Provide the (x, y) coordinate of the cell's center where the given text is located.  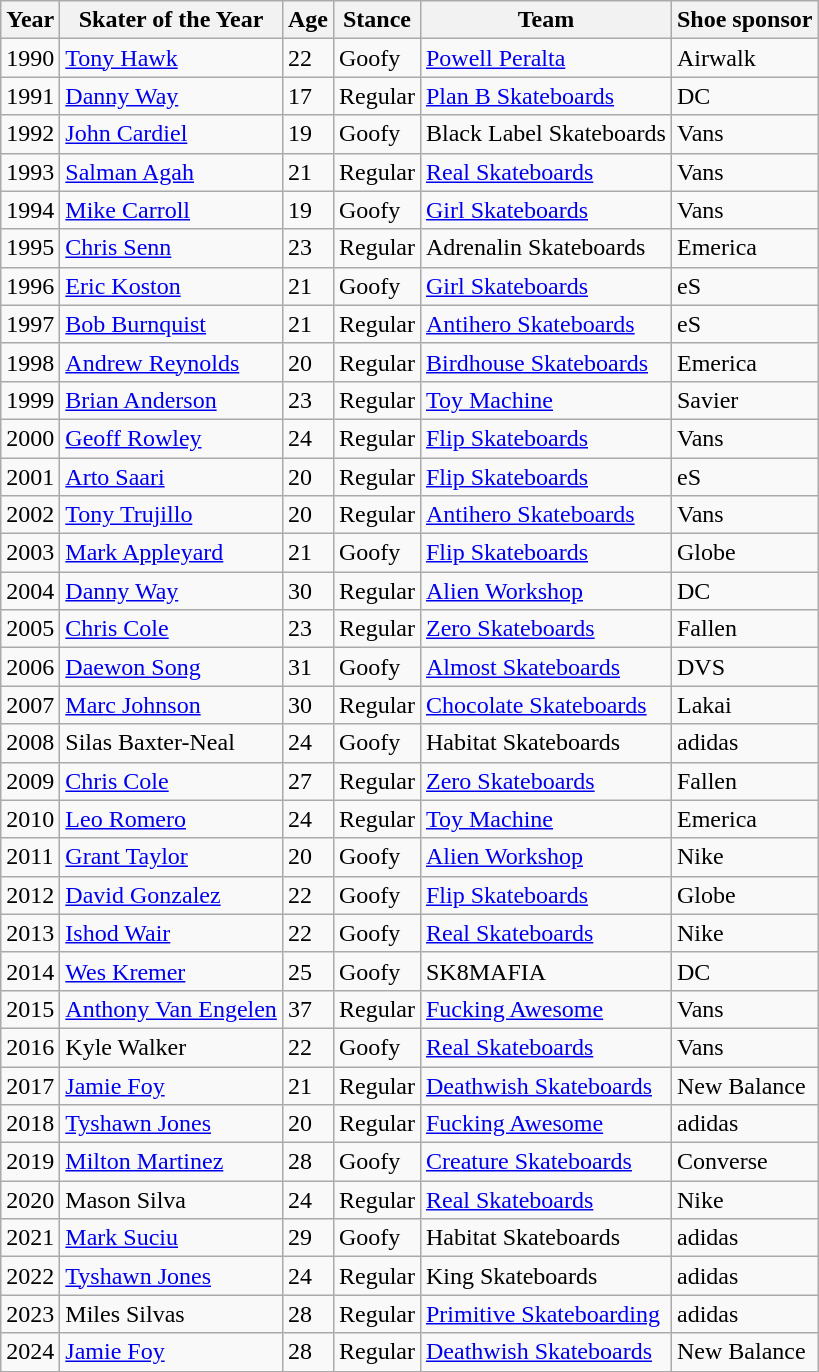
Anthony Van Engelen (172, 1009)
Airwalk (744, 58)
Arto Saari (172, 477)
Grant Taylor (172, 857)
2022 (30, 1276)
Mason Silva (172, 1200)
Kyle Walker (172, 1047)
2017 (30, 1085)
Wes Kremer (172, 971)
Team (546, 20)
Salman Agah (172, 172)
Andrew Reynolds (172, 362)
Mark Appleyard (172, 553)
Mark Suciu (172, 1238)
29 (308, 1238)
1992 (30, 134)
John Cardiel (172, 134)
Leo Romero (172, 819)
1990 (30, 58)
Chocolate Skateboards (546, 705)
31 (308, 667)
2009 (30, 781)
Mike Carroll (172, 210)
2008 (30, 743)
Shoe sponsor (744, 20)
Almost Skateboards (546, 667)
DVS (744, 667)
Creature Skateboards (546, 1162)
2003 (30, 553)
Tony Trujillo (172, 515)
Lakai (744, 705)
2024 (30, 1352)
1993 (30, 172)
Ishod Wair (172, 933)
2019 (30, 1162)
1995 (30, 248)
Stance (376, 20)
2002 (30, 515)
Geoff Rowley (172, 438)
2021 (30, 1238)
2018 (30, 1124)
Converse (744, 1162)
Marc Johnson (172, 705)
17 (308, 96)
1994 (30, 210)
Brian Anderson (172, 400)
Age (308, 20)
2014 (30, 971)
Plan B Skateboards (546, 96)
2001 (30, 477)
1997 (30, 324)
Black Label Skateboards (546, 134)
Chris Senn (172, 248)
SK8MAFIA (546, 971)
Silas Baxter-Neal (172, 743)
Miles Silvas (172, 1314)
Adrenalin Skateboards (546, 248)
2016 (30, 1047)
David Gonzalez (172, 895)
2011 (30, 857)
1996 (30, 286)
Eric Koston (172, 286)
Skater of the Year (172, 20)
Powell Peralta (546, 58)
2004 (30, 591)
Primitive Skateboarding (546, 1314)
Daewon Song (172, 667)
Savier (744, 400)
2020 (30, 1200)
1998 (30, 362)
Birdhouse Skateboards (546, 362)
2010 (30, 819)
1999 (30, 400)
2013 (30, 933)
27 (308, 781)
Tony Hawk (172, 58)
2000 (30, 438)
King Skateboards (546, 1276)
2023 (30, 1314)
25 (308, 971)
2007 (30, 705)
Bob Burnquist (172, 324)
2006 (30, 667)
2012 (30, 895)
Milton Martinez (172, 1162)
2005 (30, 629)
Year (30, 20)
1991 (30, 96)
37 (308, 1009)
2015 (30, 1009)
